From the cell containing the given text, extract its center point as (X, Y) coordinate. 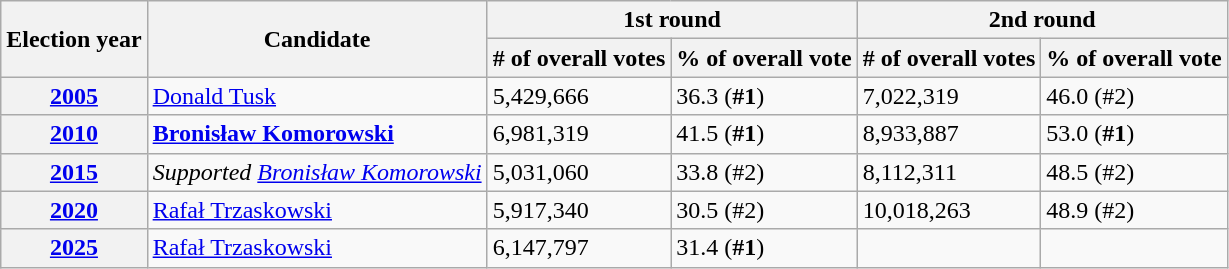
31.4 (#1) (764, 248)
2005 (74, 96)
41.5 (#1) (764, 134)
5,429,666 (579, 96)
Election year (74, 39)
Bronisław Komorowski (317, 134)
7,022,319 (949, 96)
2025 (74, 248)
33.8 (#2) (764, 172)
2010 (74, 134)
Supported Bronisław Komorowski (317, 172)
6,981,319 (579, 134)
Candidate (317, 39)
53.0 (#1) (1134, 134)
1st round (672, 20)
8,933,887 (949, 134)
48.5 (#2) (1134, 172)
30.5 (#2) (764, 210)
10,018,263 (949, 210)
2015 (74, 172)
Donald Tusk (317, 96)
48.9 (#2) (1134, 210)
8,112,311 (949, 172)
5,917,340 (579, 210)
5,031,060 (579, 172)
2nd round (1042, 20)
46.0 (#2) (1134, 96)
2020 (74, 210)
36.3 (#1) (764, 96)
6,147,797 (579, 248)
